Locate the cell with the specified text and output its [x, y] center coordinate. 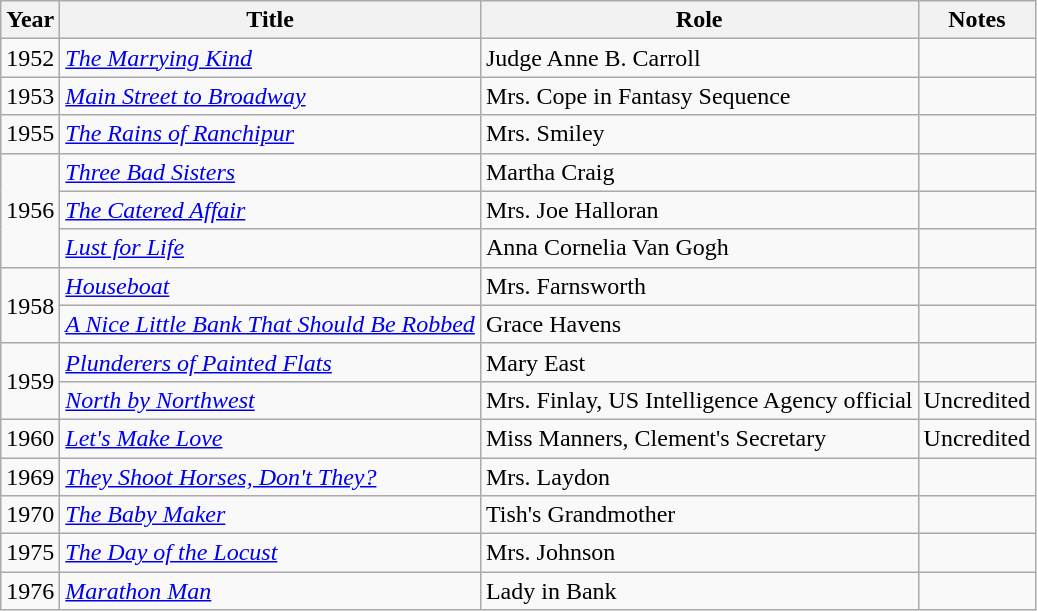
They Shoot Horses, Don't They? [270, 477]
Lady in Bank [699, 591]
1952 [30, 58]
Houseboat [270, 286]
Mrs. Smiley [699, 134]
Grace Havens [699, 324]
1970 [30, 515]
1953 [30, 96]
Plunderers of Painted Flats [270, 362]
Mrs. Cope in Fantasy Sequence [699, 96]
The Baby Maker [270, 515]
North by Northwest [270, 400]
Martha Craig [699, 172]
Main Street to Broadway [270, 96]
Mrs. Laydon [699, 477]
1976 [30, 591]
Mrs. Finlay, US Intelligence Agency official [699, 400]
Tish's Grandmother [699, 515]
The Rains of Ranchipur [270, 134]
1955 [30, 134]
Marathon Man [270, 591]
Anna Cornelia Van Gogh [699, 248]
Year [30, 20]
1956 [30, 210]
The Day of the Locust [270, 553]
Role [699, 20]
Lust for Life [270, 248]
Three Bad Sisters [270, 172]
1959 [30, 381]
Mrs. Johnson [699, 553]
Notes [977, 20]
1960 [30, 438]
1975 [30, 553]
The Catered Affair [270, 210]
1958 [30, 305]
Judge Anne B. Carroll [699, 58]
A Nice Little Bank That Should Be Robbed [270, 324]
Title [270, 20]
Mrs. Joe Halloran [699, 210]
Let's Make Love [270, 438]
Mary East [699, 362]
1969 [30, 477]
Miss Manners, Clement's Secretary [699, 438]
The Marrying Kind [270, 58]
Mrs. Farnsworth [699, 286]
